Search for the cell housing the specified text and yield its (X, Y) center coordinate. 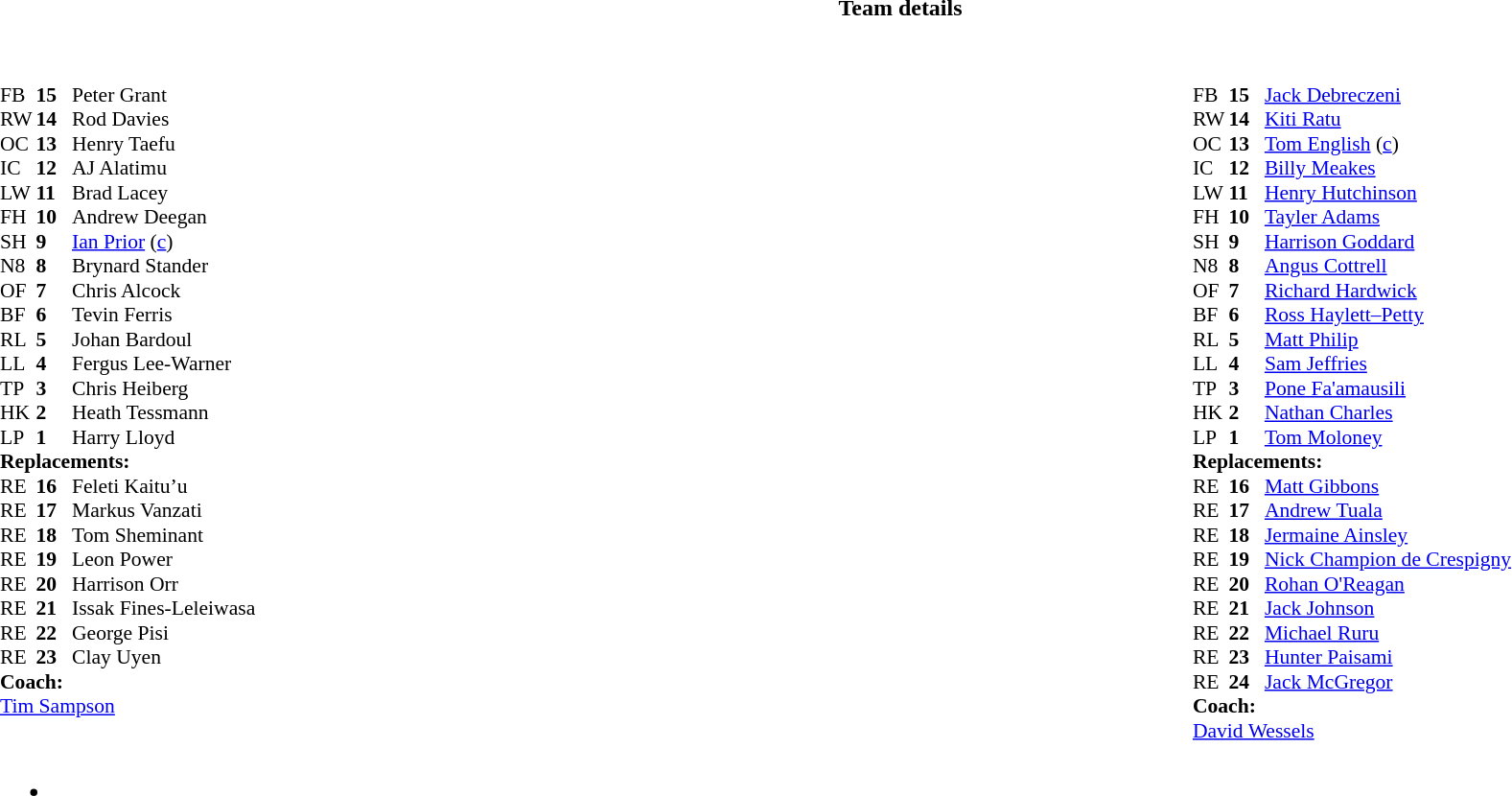
Matt Gibbons (1388, 486)
Tom Sheminant (163, 535)
Clay Uyen (163, 657)
Jermaine Ainsley (1388, 535)
24 (1246, 682)
Hunter Paisami (1388, 657)
Tim Sampson (128, 707)
Brynard Stander (163, 266)
Heath Tessmann (163, 413)
Ian Prior (c) (163, 242)
AJ Alatimu (163, 168)
George Pisi (163, 633)
Harrison Goddard (1388, 242)
Henry Taefu (163, 144)
Andrew Tuala (1388, 511)
Tevin Ferris (163, 316)
Ross Haylett–Petty (1388, 316)
Jack McGregor (1388, 682)
Johan Bardoul (163, 339)
Richard Hardwick (1388, 291)
Rohan O'Reagan (1388, 584)
Angus Cottrell (1388, 266)
Michael Ruru (1388, 633)
Billy Meakes (1388, 168)
Henry Hutchinson (1388, 193)
Markus Vanzati (163, 511)
Chris Alcock (163, 291)
Fergus Lee-Warner (163, 363)
Peter Grant (163, 95)
Harrison Orr (163, 584)
Jack Johnson (1388, 609)
Brad Lacey (163, 193)
Issak Fines-Leleiwasa (163, 609)
Nathan Charles (1388, 413)
Andrew Deegan (163, 218)
Kiti Ratu (1388, 120)
Harry Lloyd (163, 437)
Matt Philip (1388, 339)
Tom English (c) (1388, 144)
Tayler Adams (1388, 218)
David Wessels (1352, 731)
Rod Davies (163, 120)
Pone Fa'amausili (1388, 388)
Sam Jeffries (1388, 363)
Nick Champion de Crespigny (1388, 559)
Jack Debreczeni (1388, 95)
Leon Power (163, 559)
Tom Moloney (1388, 437)
Chris Heiberg (163, 388)
Feleti Kaitu’u (163, 486)
